Find where the given text appears and provide that cell's center as [x, y] coordinate. 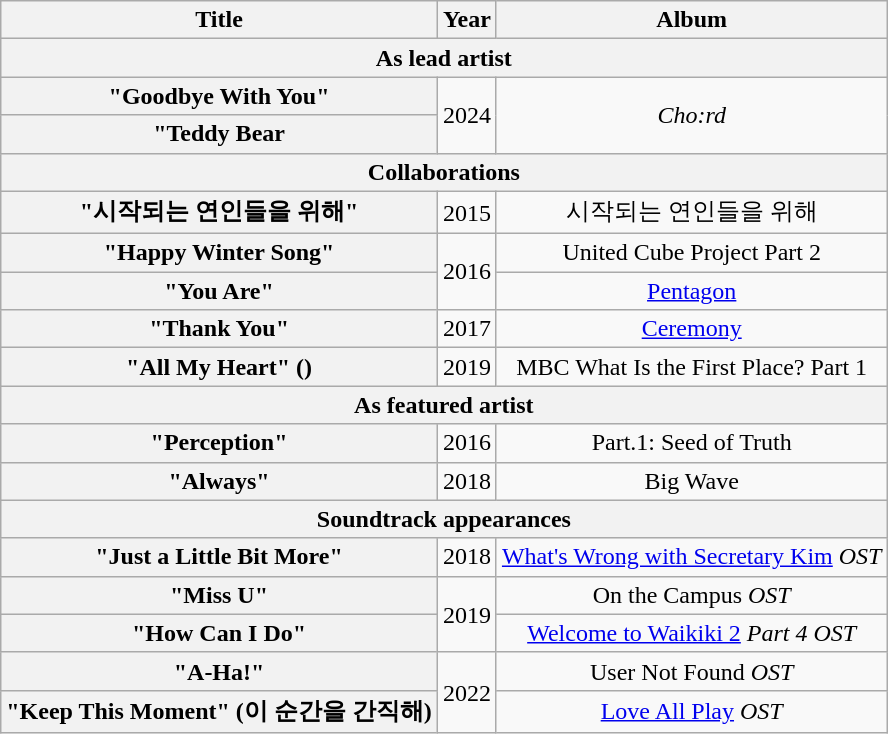
"Just a Little Bit More" [220, 557]
Pentagon [692, 291]
Ceremony [692, 329]
Love All Play OST [692, 712]
As featured artist [444, 405]
시작되는 연인들을 위해 [692, 212]
Year [466, 20]
Big Wave [692, 481]
User Not Found OST [692, 671]
2022 [466, 692]
"Goodbye With You" [220, 96]
"Miss U" [220, 595]
"Always" [220, 481]
What's Wrong with Secretary Kim OST [692, 557]
Part.1: Seed of Truth [692, 443]
"Teddy Bear [220, 134]
"A-Ha!" [220, 671]
As lead artist [444, 58]
"How Can I Do" [220, 633]
2017 [466, 329]
Soundtrack appearances [444, 519]
Album [692, 20]
MBC What Is the First Place? Part 1 [692, 367]
"Thank You" [220, 329]
Welcome to Waikiki 2 Part 4 OST [692, 633]
2015 [466, 212]
United Cube Project Part 2 [692, 253]
"All My Heart" () [220, 367]
Cho:rd [692, 115]
On the Campus OST [692, 595]
"Happy Winter Song" [220, 253]
"시작되는 연인들을 위해" [220, 212]
2024 [466, 115]
Collaborations [444, 172]
"Perception" [220, 443]
"Keep This Moment" (이 순간을 간직해) [220, 712]
"You Are" [220, 291]
Title [220, 20]
